Capture the cell that displays the provided text and extract its (x, y) central coordinate. 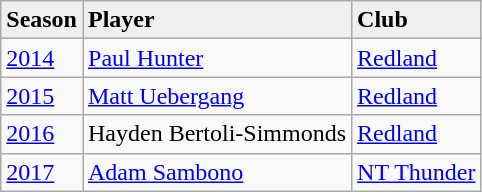
2015 (42, 96)
Paul Hunter (216, 58)
Matt Uebergang (216, 96)
Player (216, 20)
Hayden Bertoli-Simmonds (216, 134)
2016 (42, 134)
2017 (42, 172)
Club (416, 20)
Adam Sambono (216, 172)
Season (42, 20)
2014 (42, 58)
NT Thunder (416, 172)
